Return (x, y) of the center of cell containing provided text 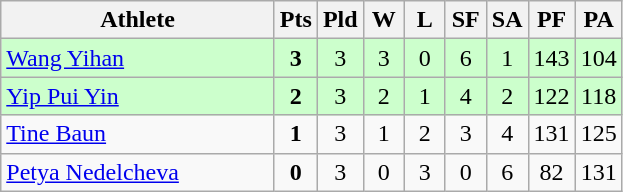
82 (552, 172)
118 (598, 96)
SF (466, 20)
SA (507, 20)
Pld (340, 20)
PA (598, 20)
Wang Yihan (138, 58)
PF (552, 20)
122 (552, 96)
Tine Baun (138, 134)
Pts (296, 20)
Athlete (138, 20)
125 (598, 134)
L (424, 20)
W (384, 20)
104 (598, 58)
Petya Nedelcheva (138, 172)
143 (552, 58)
Yip Pui Yin (138, 96)
